From the cell containing the given text, extract its center point as [x, y] coordinate. 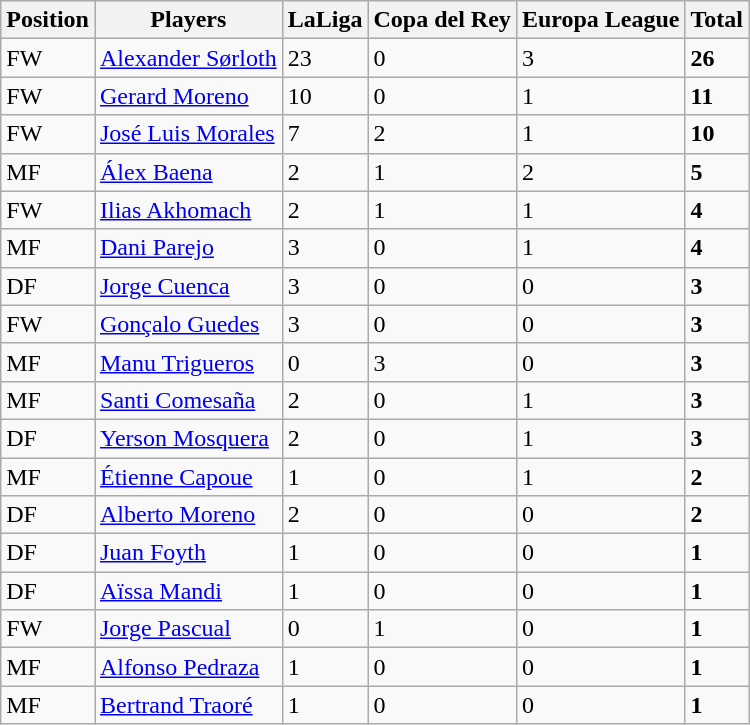
Players [188, 20]
Alexander Sørloth [188, 58]
Alfonso Pedraza [188, 667]
Position [48, 20]
Alberto Moreno [188, 515]
Gonçalo Guedes [188, 324]
Yerson Mosquera [188, 438]
Copa del Rey [442, 20]
Aïssa Mandi [188, 591]
Europa League [600, 20]
Álex Baena [188, 172]
23 [325, 58]
Ilias Akhomach [188, 210]
Juan Foyth [188, 553]
Gerard Moreno [188, 96]
7 [325, 134]
Santi Comesaña [188, 400]
26 [717, 58]
Total [717, 20]
Dani Parejo [188, 248]
Jorge Cuenca [188, 286]
5 [717, 172]
LaLiga [325, 20]
Manu Trigueros [188, 362]
Jorge Pascual [188, 629]
11 [717, 96]
Étienne Capoue [188, 477]
Bertrand Traoré [188, 705]
José Luis Morales [188, 134]
